For the text-containing cell, return its midpoint in [x, y] coordinate format. 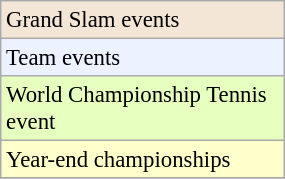
Year-end championships [142, 160]
Grand Slam events [142, 20]
World Championship Tennis event [142, 108]
Team events [142, 58]
